Return the [X, Y] coordinate for the center point of the cell that contains the specified text.  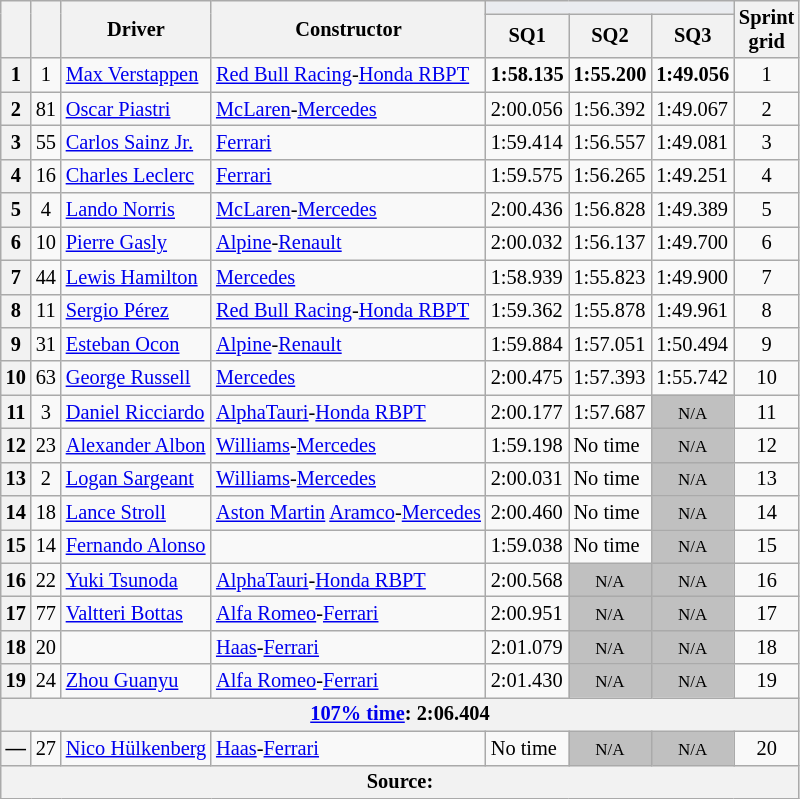
1:59.362 [528, 311]
SQ3 [692, 36]
1:49.900 [692, 277]
1:58.939 [528, 277]
Alexander Albon [136, 445]
1:59.414 [528, 142]
2:00.436 [528, 210]
1:49.067 [692, 109]
1:55.200 [610, 75]
1:49.056 [692, 75]
1:58.135 [528, 75]
22 [46, 580]
2:01.430 [528, 681]
44 [46, 277]
Constructor [348, 29]
Nico Hülkenberg [136, 748]
2:00.031 [528, 479]
1:57.687 [610, 412]
1:49.389 [692, 210]
1:59.884 [528, 344]
2:00.177 [528, 412]
George Russell [136, 378]
2:00.460 [528, 513]
23 [46, 445]
2:00.951 [528, 613]
81 [46, 109]
Lewis Hamilton [136, 277]
Pierre Gasly [136, 243]
— [16, 748]
Sprintgrid [766, 29]
1:59.575 [528, 176]
1:49.081 [692, 142]
Daniel Ricciardo [136, 412]
27 [46, 748]
1:49.961 [692, 311]
2:00.568 [528, 580]
1:57.393 [610, 378]
1:56.137 [610, 243]
Charles Leclerc [136, 176]
1:59.038 [528, 546]
Aston Martin Aramco-Mercedes [348, 513]
1:56.828 [610, 210]
SQ2 [610, 36]
31 [46, 344]
24 [46, 681]
Yuki Tsunoda [136, 580]
Sergio Pérez [136, 311]
Logan Sargeant [136, 479]
1:49.700 [692, 243]
Lando Norris [136, 210]
107% time: 2:06.404 [400, 714]
1:57.051 [610, 344]
1:49.251 [692, 176]
Carlos Sainz Jr. [136, 142]
1:55.878 [610, 311]
Max Verstappen [136, 75]
2:01.079 [528, 647]
1:50.494 [692, 344]
1:55.823 [610, 277]
1:59.198 [528, 445]
Driver [136, 29]
2:00.475 [528, 378]
77 [46, 613]
2:00.032 [528, 243]
Zhou Guanyu [136, 681]
Lance Stroll [136, 513]
Oscar Piastri [136, 109]
Valtteri Bottas [136, 613]
2:00.056 [528, 109]
55 [46, 142]
Source: [400, 782]
1:56.557 [610, 142]
Fernando Alonso [136, 546]
Esteban Ocon [136, 344]
SQ1 [528, 36]
1:56.392 [610, 109]
1:55.742 [692, 378]
63 [46, 378]
1:56.265 [610, 176]
